Find where the given text appears and provide that cell's center as [x, y] coordinate. 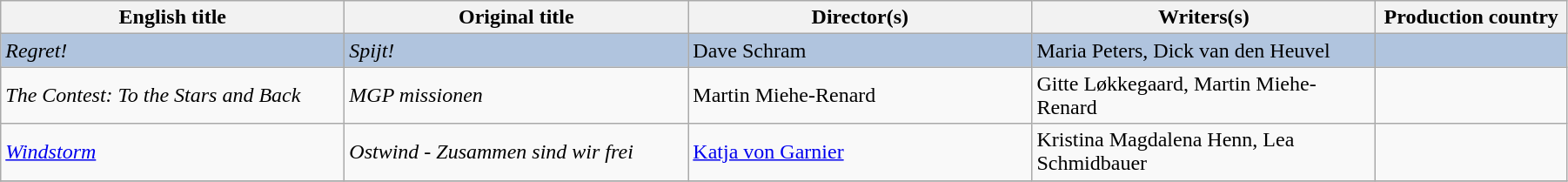
Martin Miehe-Renard [860, 96]
Maria Peters, Dick van den Heuvel [1204, 51]
Writers(s) [1204, 17]
Katja von Garnier [860, 152]
Original title [517, 17]
English title [172, 17]
The Contest: To the Stars and Back [172, 96]
Ostwind - Zusammen sind wir frei [517, 152]
Regret! [172, 51]
Dave Schram [860, 51]
Production country [1471, 17]
MGP missionen [517, 96]
Kristina Magdalena Henn, Lea Schmidbauer [1204, 152]
Windstorm [172, 152]
Director(s) [860, 17]
Gitte Løkkegaard, Martin Miehe-Renard [1204, 96]
Spijt! [517, 51]
